Pinpoint the cell where the given text exists, returning its [x, y] midpoint coordinate. 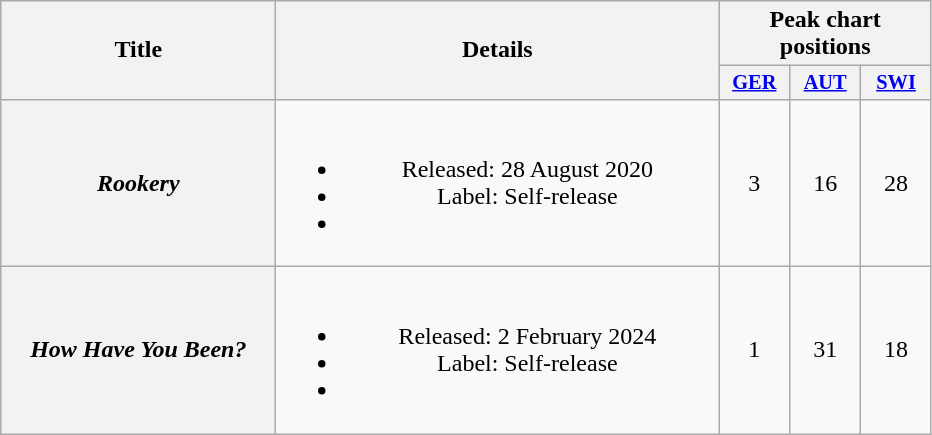
Released: 2 February 2024Label: Self-release [498, 350]
Rookery [138, 182]
18 [896, 350]
1 [754, 350]
Details [498, 50]
Released: 28 August 2020Label: Self-release [498, 182]
16 [826, 182]
28 [896, 182]
Peak chart positions [826, 34]
Title [138, 50]
How Have You Been? [138, 350]
SWI [896, 83]
3 [754, 182]
AUT [826, 83]
31 [826, 350]
GER [754, 83]
